Scan for the cell matching the given text and deliver its [X, Y] coordinate at center. 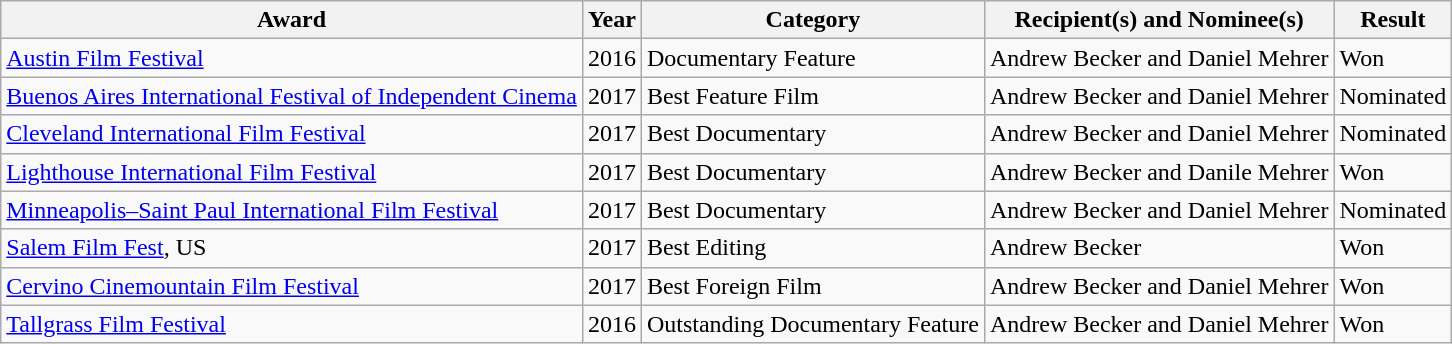
Buenos Aires International Festival of Independent Cinema [292, 96]
Minneapolis–Saint Paul International Film Festival [292, 210]
Outstanding Documentary Feature [812, 324]
Year [612, 20]
Austin Film Festival [292, 58]
Lighthouse International Film Festival [292, 172]
Cleveland International Film Festival [292, 134]
Andrew Becker [1159, 248]
Category [812, 20]
Tallgrass Film Festival [292, 324]
Result [1393, 20]
Salem Film Fest, US [292, 248]
Award [292, 20]
Best Foreign Film [812, 286]
Documentary Feature [812, 58]
Andrew Becker and Danile Mehrer [1159, 172]
Recipient(s) and Nominee(s) [1159, 20]
Best Editing [812, 248]
Cervino Cinemountain Film Festival [292, 286]
Best Feature Film [812, 96]
